Determine the (x, y) coordinate at the center of the cell enclosing the given text.  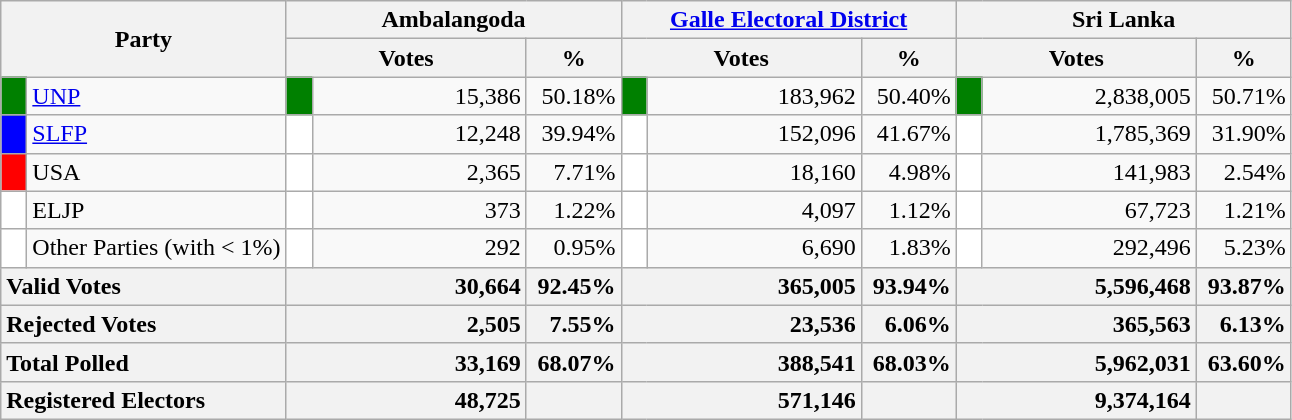
68.07% (574, 362)
6,690 (754, 248)
93.87% (1244, 286)
141,983 (1089, 172)
23,536 (741, 324)
Galle Electoral District (788, 20)
93.94% (908, 286)
5,596,468 (1076, 286)
Ambalangoda (454, 20)
5,962,031 (1076, 362)
50.71% (1244, 96)
68.03% (908, 362)
Total Polled (144, 362)
50.18% (574, 96)
63.60% (1244, 362)
1.22% (574, 210)
6.13% (1244, 324)
365,563 (1076, 324)
USA (156, 172)
41.67% (908, 134)
92.45% (574, 286)
373 (419, 210)
183,962 (754, 96)
0.95% (574, 248)
12,248 (419, 134)
Party (144, 39)
1,785,369 (1089, 134)
UNP (156, 96)
7.55% (574, 324)
9,374,164 (1076, 400)
ELJP (156, 210)
2,365 (419, 172)
30,664 (406, 286)
2,505 (406, 324)
2.54% (1244, 172)
5.23% (1244, 248)
388,541 (741, 362)
4.98% (908, 172)
292,496 (1089, 248)
18,160 (754, 172)
Registered Electors (144, 400)
50.40% (908, 96)
Sri Lanka (1124, 20)
SLFP (156, 134)
1.83% (908, 248)
6.06% (908, 324)
4,097 (754, 210)
67,723 (1089, 210)
1.12% (908, 210)
33,169 (406, 362)
292 (419, 248)
39.94% (574, 134)
Other Parties (with < 1%) (156, 248)
2,838,005 (1089, 96)
Valid Votes (144, 286)
7.71% (574, 172)
Rejected Votes (144, 324)
31.90% (1244, 134)
365,005 (741, 286)
571,146 (741, 400)
1.21% (1244, 210)
152,096 (754, 134)
48,725 (406, 400)
15,386 (419, 96)
